Capture the cell that displays the provided text and extract its (X, Y) central coordinate. 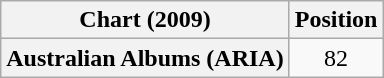
Chart (2009) (145, 20)
Position (336, 20)
82 (336, 58)
Australian Albums (ARIA) (145, 58)
